Capture the cell that displays the provided text and extract its [X, Y] central coordinate. 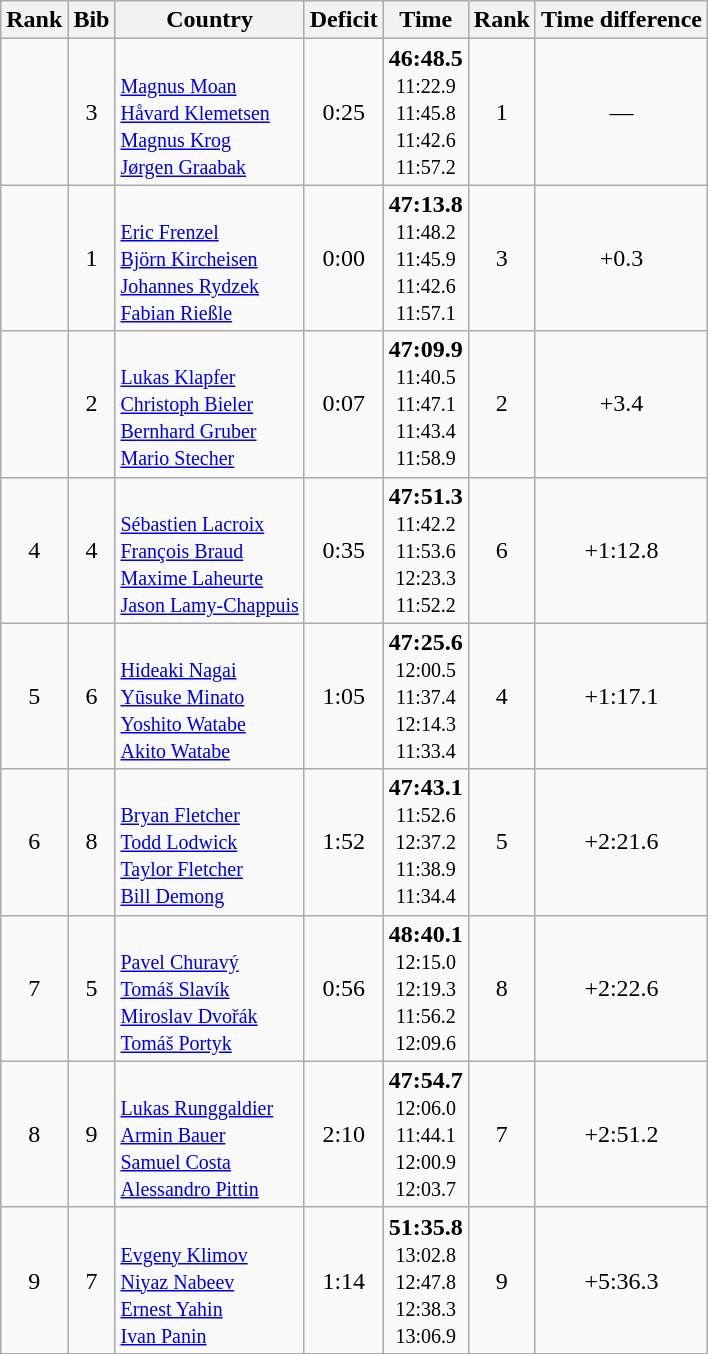
Bib [92, 20]
0:56 [344, 988]
46:48.511:22.911:45.811:42.611:57.2 [426, 112]
47:43.111:52.612:37.211:38.911:34.4 [426, 842]
Pavel ChuravýTomáš SlavíkMiroslav DvořákTomáš Portyk [210, 988]
47:51.311:42.211:53.612:23.311:52.2 [426, 550]
1:05 [344, 696]
Country [210, 20]
0:07 [344, 404]
Sébastien LacroixFrançois BraudMaxime LaheurteJason Lamy-Chappuis [210, 550]
+1:17.1 [621, 696]
Time difference [621, 20]
+3.4 [621, 404]
Lukas RunggaldierArmin BauerSamuel CostaAlessandro Pittin [210, 1134]
51:35.813:02.812:47.812:38.313:06.9 [426, 1280]
Eric FrenzelBjörn KircheisenJohannes RydzekFabian Rießle [210, 258]
Deficit [344, 20]
1:14 [344, 1280]
Bryan FletcherTodd LodwickTaylor FletcherBill Demong [210, 842]
47:13.811:48.211:45.911:42.611:57.1 [426, 258]
48:40.112:15.012:19.311:56.212:09.6 [426, 988]
0:25 [344, 112]
47:09.911:40.511:47.111:43.411:58.9 [426, 404]
Time [426, 20]
+2:21.6 [621, 842]
Lukas KlapferChristoph BielerBernhard GruberMario Stecher [210, 404]
47:25.612:00.511:37.412:14.311:33.4 [426, 696]
Hideaki NagaiYūsuke MinatoYoshito WatabeAkito Watabe [210, 696]
+5:36.3 [621, 1280]
0:35 [344, 550]
+2:22.6 [621, 988]
— [621, 112]
+2:51.2 [621, 1134]
1:52 [344, 842]
+1:12.8 [621, 550]
0:00 [344, 258]
+0.3 [621, 258]
2:10 [344, 1134]
47:54.712:06.011:44.112:00.912:03.7 [426, 1134]
Magnus MoanHåvard KlemetsenMagnus KrogJørgen Graabak [210, 112]
Evgeny KlimovNiyaz NabeevErnest YahinIvan Panin [210, 1280]
